Find where the given text appears and provide that cell's center as (X, Y) coordinate. 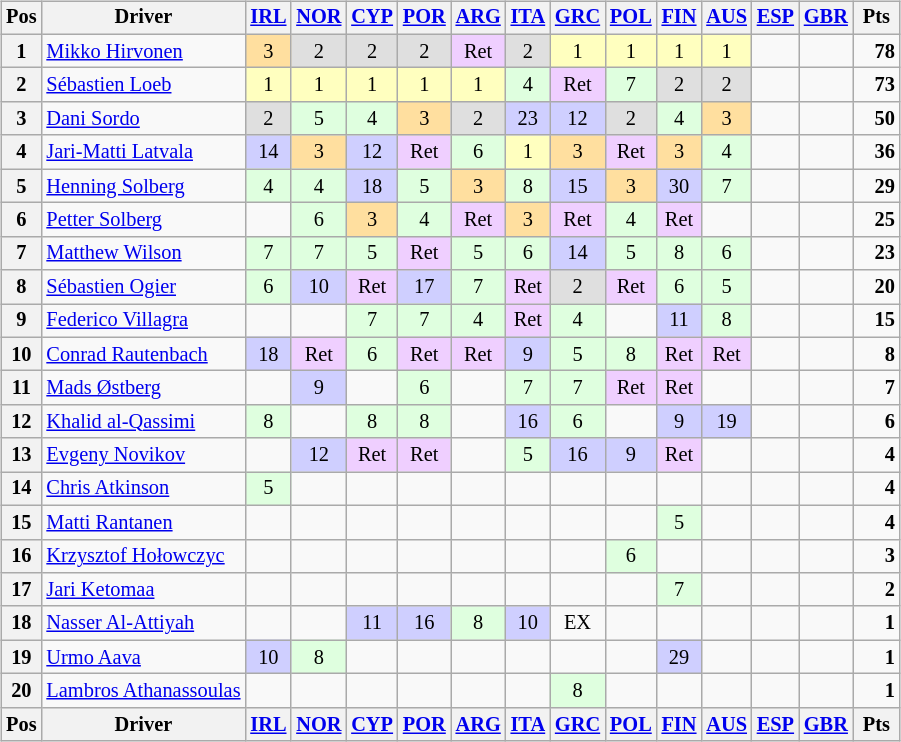
78 (876, 51)
Nasser Al-Attiyah (143, 623)
Jari-Matti Latvala (143, 152)
Henning Solberg (143, 186)
73 (876, 85)
Mads Østberg (143, 388)
Federico Villagra (143, 321)
Jari Ketomaa (143, 590)
Matti Rantanen (143, 522)
Chris Atkinson (143, 489)
Conrad Rautenbach (143, 354)
Matthew Wilson (143, 253)
Urmo Aava (143, 657)
Petter Solberg (143, 220)
13 (21, 455)
Krzysztof Hołowczyc (143, 556)
Sébastien Ogier (143, 287)
Dani Sordo (143, 119)
36 (876, 152)
Lambros Athanassoulas (143, 691)
30 (680, 186)
50 (876, 119)
25 (876, 220)
Mikko Hirvonen (143, 51)
Sébastien Loeb (143, 85)
Evgeny Novikov (143, 455)
Khalid al-Qassimi (143, 422)
EX (578, 623)
